Scan for the cell matching the given text and deliver its (X, Y) coordinate at center. 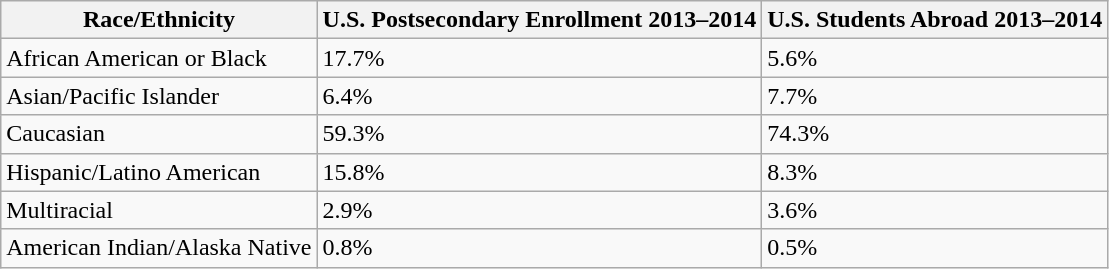
7.7% (935, 96)
U.S. Students Abroad 2013–2014 (935, 20)
5.6% (935, 58)
8.3% (935, 172)
Multiracial (159, 210)
15.8% (540, 172)
74.3% (935, 134)
17.7% (540, 58)
6.4% (540, 96)
American Indian/Alaska Native (159, 248)
Asian/Pacific Islander (159, 96)
3.6% (935, 210)
African American or Black (159, 58)
Hispanic/Latino American (159, 172)
0.8% (540, 248)
2.9% (540, 210)
Caucasian (159, 134)
U.S. Postsecondary Enrollment 2013–2014 (540, 20)
Race/Ethnicity (159, 20)
59.3% (540, 134)
0.5% (935, 248)
